Scan for the cell matching the given text and deliver its [X, Y] coordinate at center. 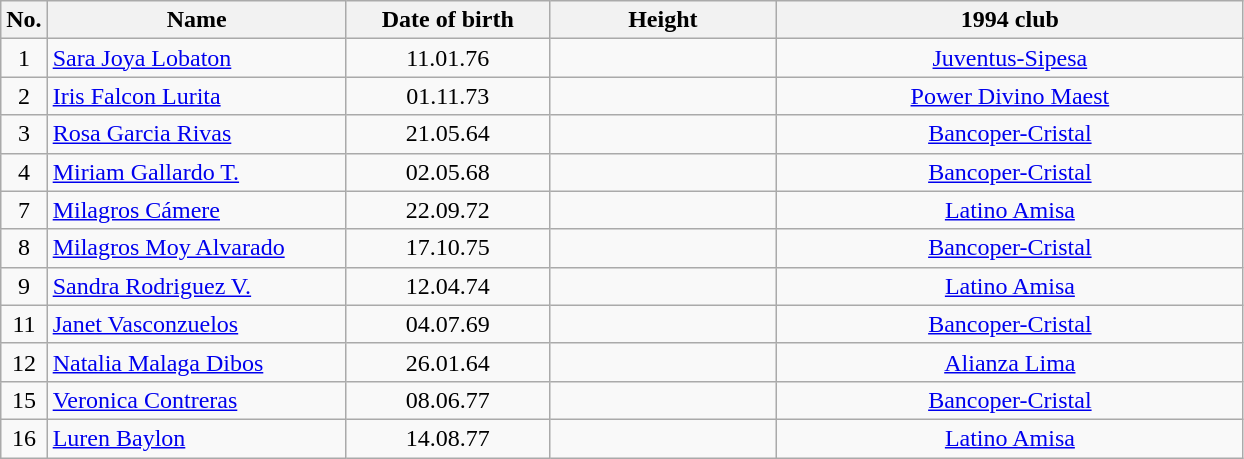
3 [24, 134]
Power Divino Maest [1010, 96]
1994 club [1010, 20]
Alianza Lima [1010, 362]
01.11.73 [448, 96]
Juventus-Sipesa [1010, 58]
02.05.68 [448, 172]
12.04.74 [448, 286]
Milagros Cámere [196, 210]
22.09.72 [448, 210]
Name [196, 20]
21.05.64 [448, 134]
Janet Vasconzuelos [196, 324]
Rosa Garcia Rivas [196, 134]
Height [662, 20]
Natalia Malaga Dibos [196, 362]
Date of birth [448, 20]
2 [24, 96]
4 [24, 172]
04.07.69 [448, 324]
Sara Joya Lobaton [196, 58]
26.01.64 [448, 362]
14.08.77 [448, 438]
No. [24, 20]
Iris Falcon Lurita [196, 96]
Miriam Gallardo T. [196, 172]
11 [24, 324]
12 [24, 362]
7 [24, 210]
08.06.77 [448, 400]
9 [24, 286]
Sandra Rodriguez V. [196, 286]
8 [24, 248]
11.01.76 [448, 58]
17.10.75 [448, 248]
1 [24, 58]
Veronica Contreras [196, 400]
Luren Baylon [196, 438]
16 [24, 438]
Milagros Moy Alvarado [196, 248]
15 [24, 400]
